Identify which cell holds the provided text, then report its (X, Y) central coordinate. 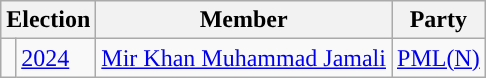
PML(N) (439, 58)
Party (439, 20)
Mir Khan Muhammad Jamali (244, 58)
2024 (56, 58)
Election (48, 20)
Member (244, 20)
